Find where the given text appears and provide that cell's center as (x, y) coordinate. 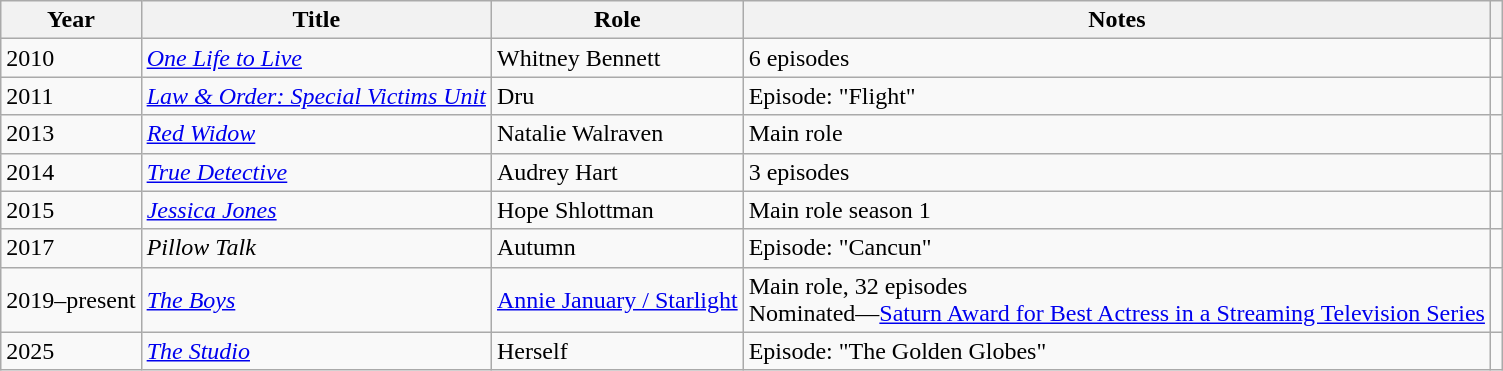
Audrey Hart (617, 172)
Year (71, 20)
True Detective (316, 172)
Role (617, 20)
Notes (1116, 20)
2017 (71, 248)
Main role (1116, 134)
Dru (617, 96)
2011 (71, 96)
Title (316, 20)
Episode: "The Golden Globes" (1116, 351)
6 episodes (1116, 58)
One Life to Live (316, 58)
Episode: "Flight" (1116, 96)
Pillow Talk (316, 248)
Herself (617, 351)
Law & Order: Special Victims Unit (316, 96)
2013 (71, 134)
Main role, 32 episodesNominated—Saturn Award for Best Actress in a Streaming Television Series (1116, 300)
Natalie Walraven (617, 134)
The Studio (316, 351)
2014 (71, 172)
Jessica Jones (316, 210)
Hope Shlottman (617, 210)
Main role season 1 (1116, 210)
2010 (71, 58)
Whitney Bennett (617, 58)
Autumn (617, 248)
Annie January / Starlight (617, 300)
2015 (71, 210)
2019–present (71, 300)
Red Widow (316, 134)
2025 (71, 351)
Episode: "Cancun" (1116, 248)
3 episodes (1116, 172)
The Boys (316, 300)
